Search for the cell housing the specified text and yield its (x, y) center coordinate. 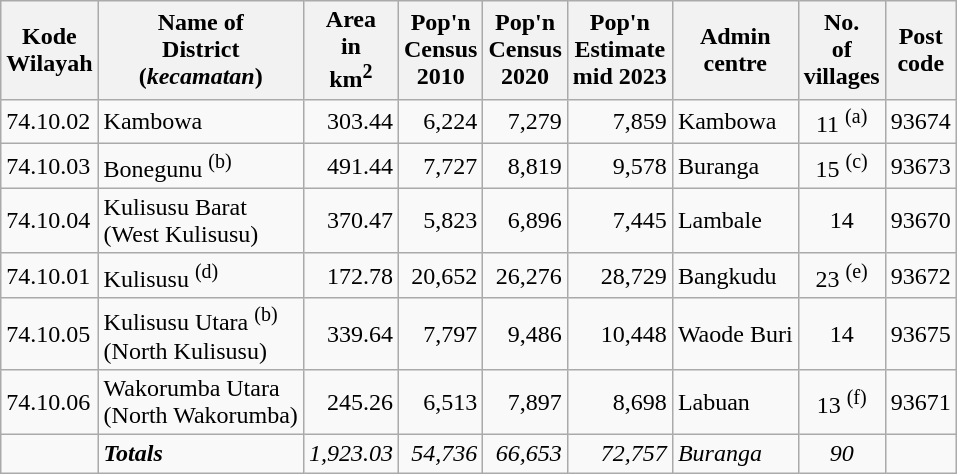
172.78 (350, 276)
6,224 (440, 122)
23 (e) (842, 276)
90 (842, 454)
Wakorumba Utara (North Wakorumba) (200, 402)
7,279 (525, 122)
1,923.03 (350, 454)
74.10.05 (50, 334)
93675 (920, 334)
28,729 (620, 276)
93673 (920, 166)
54,736 (440, 454)
6,513 (440, 402)
Postcode (920, 50)
Pop'nCensus2010 (440, 50)
74.10.06 (50, 402)
74.10.01 (50, 276)
Totals (200, 454)
26,276 (525, 276)
8,819 (525, 166)
15 (c) (842, 166)
Kulisusu Barat (West Kulisusu) (200, 220)
Pop'nCensus2020 (525, 50)
Name ofDistrict(kecamatan) (200, 50)
Kulisusu (d) (200, 276)
Labuan (735, 402)
11 (a) (842, 122)
93671 (920, 402)
74.10.02 (50, 122)
Lambale (735, 220)
Kulisusu Utara (b) (North Kulisusu) (200, 334)
303.44 (350, 122)
72,757 (620, 454)
5,823 (440, 220)
20,652 (440, 276)
Kode Wilayah (50, 50)
No.ofvillages (842, 50)
9,486 (525, 334)
93672 (920, 276)
245.26 (350, 402)
370.47 (350, 220)
10,448 (620, 334)
Pop'nEstimatemid 2023 (620, 50)
9,578 (620, 166)
7,897 (525, 402)
Bangkudu (735, 276)
Area in km2 (350, 50)
6,896 (525, 220)
7,797 (440, 334)
7,859 (620, 122)
7,445 (620, 220)
7,727 (440, 166)
491.44 (350, 166)
93674 (920, 122)
93670 (920, 220)
13 (f) (842, 402)
Bonegunu (b) (200, 166)
339.64 (350, 334)
74.10.03 (50, 166)
66,653 (525, 454)
Admincentre (735, 50)
8,698 (620, 402)
Waode Buri (735, 334)
74.10.04 (50, 220)
